Return (x, y) of the center of cell containing provided text 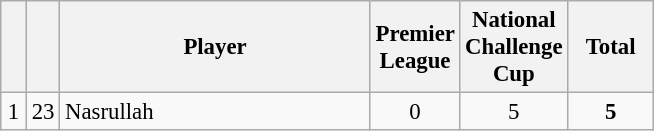
Player (216, 47)
National Challenge Cup (514, 47)
Premier League (414, 47)
23 (42, 112)
Nasrullah (216, 112)
0 (414, 112)
Total (611, 47)
1 (14, 112)
